Find where the given text appears and provide that cell's center as [x, y] coordinate. 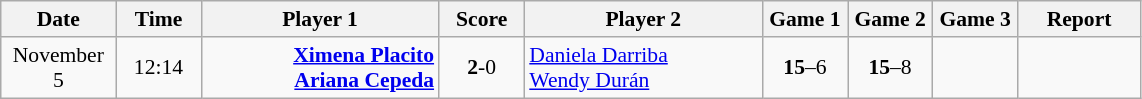
Report [1080, 19]
Daniela Darriba Wendy Durán [643, 68]
Player 1 [320, 19]
Player 2 [643, 19]
Date [58, 19]
Game 2 [890, 19]
15–6 [804, 68]
Time [158, 19]
12:14 [158, 68]
November 5 [58, 68]
Game 1 [804, 19]
Score [482, 19]
15–8 [890, 68]
Ximena Placito Ariana Cepeda [320, 68]
Game 3 [976, 19]
2-0 [482, 68]
